From the cell containing the given text, extract its center point as [X, Y] coordinate. 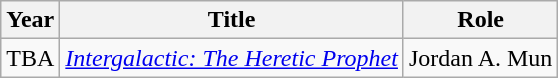
Jordan A. Mun [480, 58]
Year [30, 20]
Intergalactic: The Heretic Prophet [232, 58]
Role [480, 20]
TBA [30, 58]
Title [232, 20]
